Return the (X, Y) coordinate for the center point of the cell that contains the specified text.  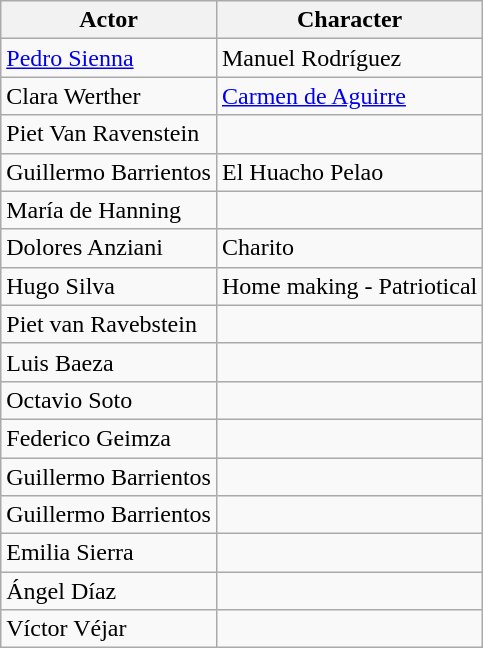
Piet Van Ravenstein (109, 134)
Clara Werther (109, 96)
Charito (349, 248)
El Huacho Pelao (349, 172)
Federico Geimza (109, 438)
Carmen de Aguirre (349, 96)
María de Hanning (109, 210)
Actor (109, 20)
Hugo Silva (109, 286)
Dolores Anziani (109, 248)
Character (349, 20)
Luis Baeza (109, 362)
Home making - Patriotical (349, 286)
Ángel Díaz (109, 591)
Víctor Véjar (109, 629)
Piet van Ravebstein (109, 324)
Pedro Sienna (109, 58)
Manuel Rodríguez (349, 58)
Octavio Soto (109, 400)
Emilia Sierra (109, 553)
